Extract the (x, y) coordinate from the center of the cell holding the provided text.  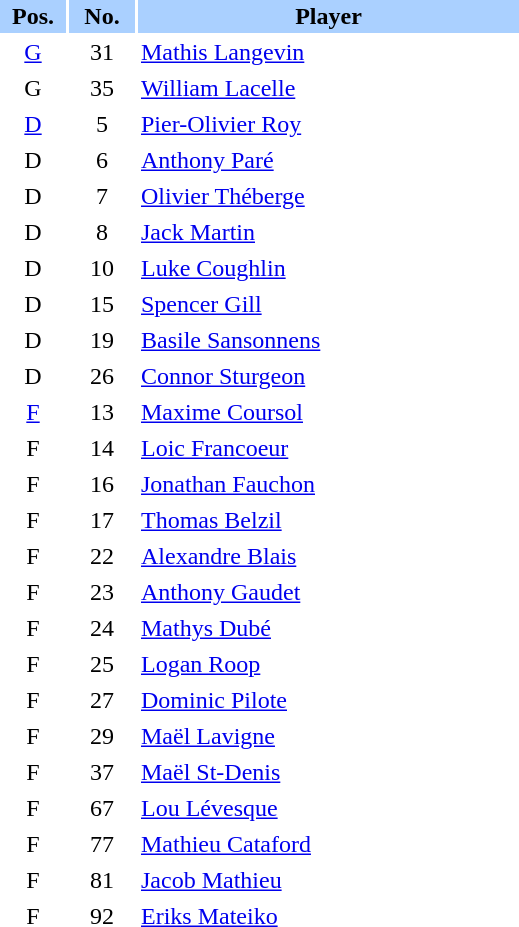
67 (102, 808)
Mathys Dubé (328, 628)
Anthony Paré (328, 160)
5 (102, 124)
15 (102, 304)
13 (102, 412)
14 (102, 448)
Jonathan Fauchon (328, 484)
Player (328, 16)
6 (102, 160)
8 (102, 232)
Anthony Gaudet (328, 592)
10 (102, 268)
Maël St-Denis (328, 772)
27 (102, 700)
Mathis Langevin (328, 52)
William Lacelle (328, 88)
26 (102, 376)
Loic Francoeur (328, 448)
Pos. (33, 16)
Jack Martin (328, 232)
Alexandre Blais (328, 556)
Basile Sansonnens (328, 340)
37 (102, 772)
17 (102, 520)
Pier-Olivier Roy (328, 124)
77 (102, 844)
Luke Coughlin (328, 268)
Maxime Coursol (328, 412)
Spencer Gill (328, 304)
35 (102, 88)
81 (102, 880)
Connor Sturgeon (328, 376)
24 (102, 628)
16 (102, 484)
No. (102, 16)
22 (102, 556)
7 (102, 196)
Logan Roop (328, 664)
25 (102, 664)
Thomas Belzil (328, 520)
Jacob Mathieu (328, 880)
23 (102, 592)
Mathieu Cataford (328, 844)
31 (102, 52)
19 (102, 340)
Maël Lavigne (328, 736)
29 (102, 736)
Olivier Théberge (328, 196)
Dominic Pilote (328, 700)
Lou Lévesque (328, 808)
